Locate the cell with the specified text and output its (x, y) center coordinate. 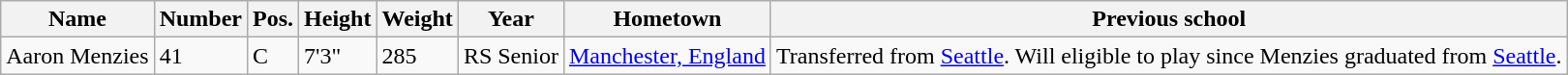
Previous school (1169, 19)
Transferred from Seattle. Will eligible to play since Menzies graduated from Seattle. (1169, 56)
Year (511, 19)
7'3" (338, 56)
Pos. (273, 19)
C (273, 56)
Height (338, 19)
Hometown (667, 19)
Manchester, England (667, 56)
41 (200, 56)
Name (77, 19)
RS Senior (511, 56)
Weight (417, 19)
285 (417, 56)
Aaron Menzies (77, 56)
Number (200, 19)
